Locate the cell with the specified text and output its (X, Y) center coordinate. 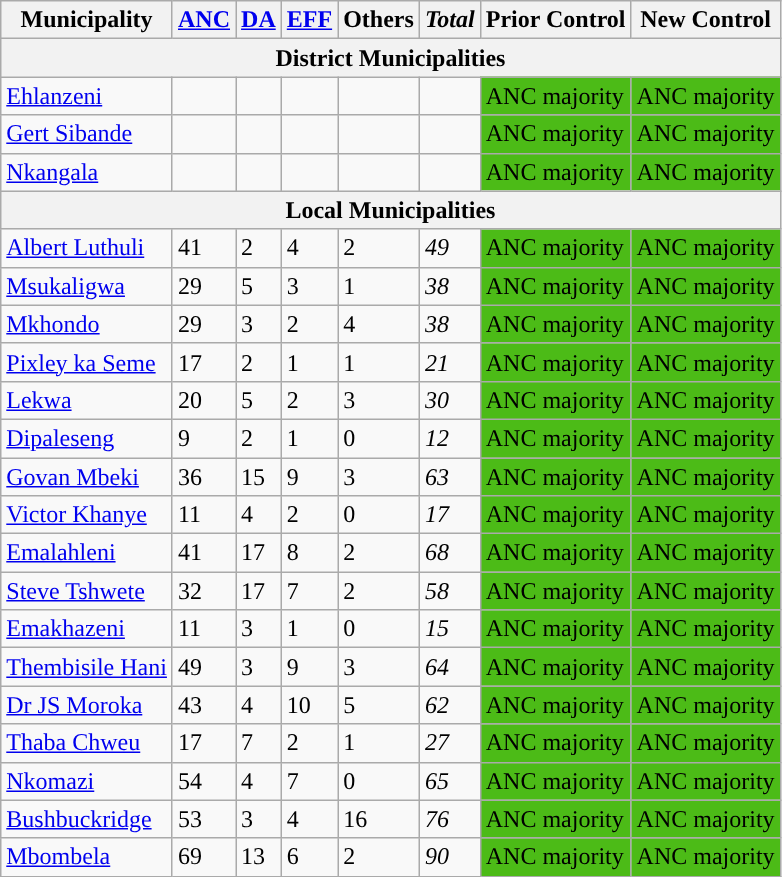
Steve Tshwete (87, 591)
ANC (204, 20)
Nkomazi (87, 781)
Lekwa (87, 400)
Bushbuckridge (87, 819)
64 (450, 667)
62 (450, 705)
12 (450, 438)
21 (450, 362)
36 (204, 477)
Msukaligwa (87, 286)
Emalahleni (87, 553)
Dr JS Moroka (87, 705)
Pixley ka Seme (87, 362)
Total (450, 20)
Emakhazeni (87, 629)
76 (450, 819)
30 (450, 400)
Thaba Chweu (87, 743)
90 (450, 857)
10 (309, 705)
16 (379, 819)
69 (204, 857)
27 (450, 743)
20 (204, 400)
Victor Khanye (87, 515)
54 (204, 781)
District Municipalities (390, 58)
Others (379, 20)
Albert Luthuli (87, 248)
58 (450, 591)
Mbombela (87, 857)
Mkhondo (87, 324)
6 (309, 857)
63 (450, 477)
Gert Sibande (87, 134)
Municipality (87, 20)
32 (204, 591)
Local Municipalities (390, 210)
New Control (706, 20)
65 (450, 781)
EFF (309, 20)
Govan Mbeki (87, 477)
DA (259, 20)
Dipaleseng (87, 438)
8 (309, 553)
Nkangala (87, 172)
Ehlanzeni (87, 96)
43 (204, 705)
13 (259, 857)
68 (450, 553)
Prior Control (556, 20)
53 (204, 819)
Thembisile Hani (87, 667)
